Search for the cell housing the specified text and yield its (x, y) center coordinate. 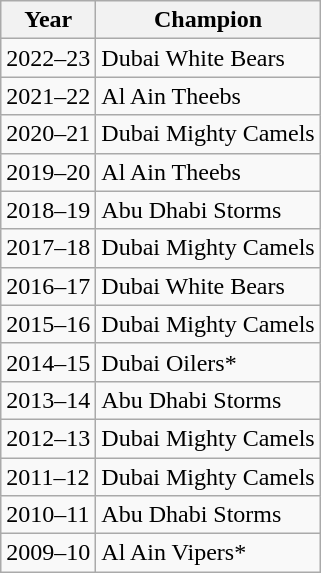
2012–13 (48, 438)
2011–12 (48, 477)
Dubai Oilers* (208, 362)
Champion (208, 20)
2016–17 (48, 286)
2014–15 (48, 362)
Al Ain Vipers* (208, 553)
2017–18 (48, 248)
2010–11 (48, 515)
Year (48, 20)
2020–21 (48, 134)
2018–19 (48, 210)
2019–20 (48, 172)
2015–16 (48, 324)
2013–14 (48, 400)
2009–10 (48, 553)
2021–22 (48, 96)
2022–23 (48, 58)
